Search for the cell housing the specified text and yield its (X, Y) center coordinate. 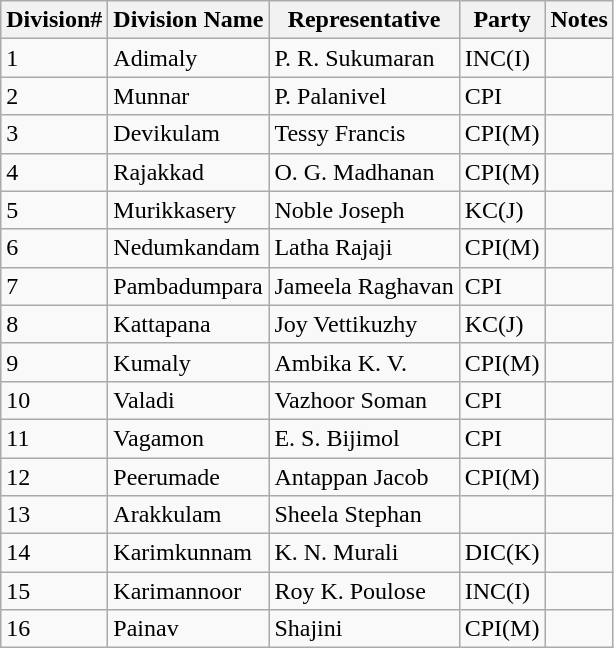
Notes (579, 20)
Ambika K. V. (364, 362)
Antappan Jacob (364, 477)
Roy K. Poulose (364, 591)
Noble Joseph (364, 210)
2 (54, 96)
8 (54, 324)
3 (54, 134)
Kumaly (188, 362)
Devikulam (188, 134)
DIC(K) (502, 553)
6 (54, 248)
Division# (54, 20)
Jameela Raghavan (364, 286)
Tessy Francis (364, 134)
P. Palanivel (364, 96)
13 (54, 515)
K. N. Murali (364, 553)
Murikkasery (188, 210)
Rajakkad (188, 172)
14 (54, 553)
Party (502, 20)
Division Name (188, 20)
Sheela Stephan (364, 515)
1 (54, 58)
Munnar (188, 96)
7 (54, 286)
10 (54, 400)
Representative (364, 20)
Pambadumpara (188, 286)
11 (54, 438)
Latha Rajaji (364, 248)
Karimannoor (188, 591)
Vagamon (188, 438)
16 (54, 629)
P. R. Sukumaran (364, 58)
Peerumade (188, 477)
9 (54, 362)
Arakkulam (188, 515)
4 (54, 172)
12 (54, 477)
Vazhoor Soman (364, 400)
Karimkunnam (188, 553)
5 (54, 210)
E. S. Bijimol (364, 438)
Joy Vettikuzhy (364, 324)
Valadi (188, 400)
O. G. Madhanan (364, 172)
Kattapana (188, 324)
Nedumkandam (188, 248)
Adimaly (188, 58)
Painav (188, 629)
15 (54, 591)
Shajini (364, 629)
